Output the (X, Y) coordinate of the center of the cell containing the given text.  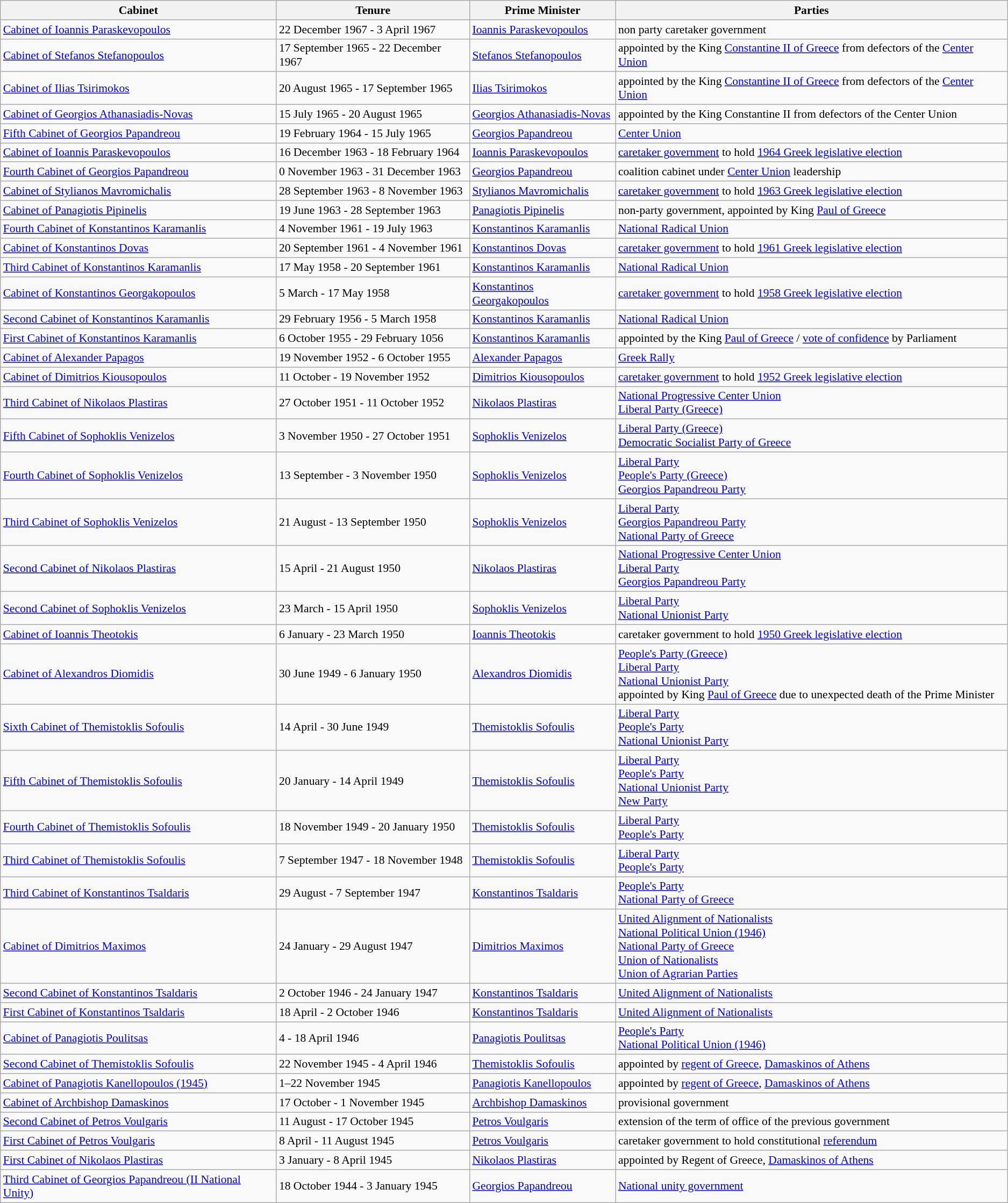
6 October 1955 - 29 February 1056 (373, 339)
First Cabinet of Nikolaos Plastiras (139, 1160)
Fifth Cabinet of Georgios Papandreou (139, 133)
Cabinet of Panagiotis Pipinelis (139, 210)
Georgios Athanasiadis-Novas (542, 114)
Cabinet of Konstantinos Dovas (139, 248)
3 November 1950 - 27 October 1951 (373, 435)
22 November 1945 - 4 April 1946 (373, 1064)
17 October - 1 November 1945 (373, 1102)
7 September 1947 - 18 November 1948 (373, 860)
Greek Rally (812, 358)
appointed by the King Constantine II from defectors of the Center Union (812, 114)
Alexander Papagos (542, 358)
Parties (812, 10)
Ilias Tsirimokos (542, 88)
Panagiotis Kanellopoulos (542, 1084)
19 June 1963 - 28 September 1963 (373, 210)
People's Party National Political Union (1946) (812, 1039)
Cabinet of Alexandros Diomidis (139, 674)
Liberal Party People's Party National Unionist Party (812, 728)
Second Cabinet of Konstantinos Tsaldaris (139, 993)
2 October 1946 - 24 January 1947 (373, 993)
3 January - 8 April 1945 (373, 1160)
18 April - 2 October 1946 (373, 1012)
20 January - 14 April 1949 (373, 781)
National unity government (812, 1186)
People's Party (Greece) Liberal PartyNational Unionist Party appointed by King Paul of Greece due to unexpected death of the Prime Minister (812, 674)
15 July 1965 - 20 August 1965 (373, 114)
Dimitrios Kiousopoulos (542, 377)
Prime Minister (542, 10)
caretaker government to hold 1961 Greek legislative election (812, 248)
14 April - 30 June 1949 (373, 728)
Third Cabinet of Nikolaos Plastiras (139, 403)
appointed by Regent of Greece, Damaskinos of Athens (812, 1160)
Liberal Party (Greece) Democratic Socialist Party of Greece (812, 435)
18 October 1944 - 3 January 1945 (373, 1186)
27 October 1951 - 11 October 1952 (373, 403)
Cabinet of Dimitrios Kiousopoulos (139, 377)
Cabinet (139, 10)
Stefanos Stefanopoulos (542, 55)
16 December 1963 - 18 February 1964 (373, 153)
28 September 1963 - 8 November 1963 (373, 191)
caretaker government to hold 1964 Greek legislative election (812, 153)
Second Cabinet of Konstantinos Karamanlis (139, 319)
Cabinet of Dimitrios Maximos (139, 947)
Fourth Cabinet of Sophoklis Venizelos (139, 475)
coalition cabinet under Center Union leadership (812, 172)
Dimitrios Maximos (542, 947)
5 March - 17 May 1958 (373, 293)
Fourth Cabinet of Konstantinos Karamanlis (139, 229)
21 August - 13 September 1950 (373, 522)
caretaker government to hold 1963 Greek legislative election (812, 191)
Third Cabinet of Themistoklis Sofoulis (139, 860)
Konstantinos Dovas (542, 248)
Cabinet of Konstantinos Georgakopoulos (139, 293)
Second Cabinet of Nikolaos Plastiras (139, 569)
22 December 1967 - 3 April 1967 (373, 30)
1–22 November 1945 (373, 1084)
11 October - 19 November 1952 (373, 377)
20 September 1961 - 4 November 1961 (373, 248)
First Cabinet of Konstantinos Karamanlis (139, 339)
non party caretaker government (812, 30)
provisional government (812, 1102)
17 September 1965 - 22 December 1967 (373, 55)
Ioannis Theotokis (542, 634)
29 August - 7 September 1947 (373, 893)
National Progressive Center Union Liberal Party (Greece) (812, 403)
Tenure (373, 10)
Liberal PartyNational Unionist Party (812, 608)
Konstantinos Georgakopoulos (542, 293)
Panagiotis Pipinelis (542, 210)
Cabinet of Stefanos Stefanopoulos (139, 55)
People's Party National Party of Greece (812, 893)
Second Cabinet of Petros Voulgaris (139, 1122)
First Cabinet of Konstantinos Tsaldaris (139, 1012)
caretaker government to hold 1958 Greek legislative election (812, 293)
18 November 1949 - 20 January 1950 (373, 828)
caretaker government to hold 1952 Greek legislative election (812, 377)
Fourth Cabinet of Georgios Papandreou (139, 172)
Third Cabinet of Konstantinos Tsaldaris (139, 893)
8 April - 11 August 1945 (373, 1141)
Sixth Cabinet of Themistoklis Sofoulis (139, 728)
0 November 1963 - 31 December 1963 (373, 172)
Stylianos Mavromichalis (542, 191)
Third Cabinet of Sophoklis Venizelos (139, 522)
First Cabinet of Petros Voulgaris (139, 1141)
29 February 1956 - 5 March 1958 (373, 319)
Panagiotis Poulitsas (542, 1039)
Liberal Party Georgios Papandreou PartyNational Party of Greece (812, 522)
Cabinet of Panagiotis Kanellopoulos (1945) (139, 1084)
National Progressive Center Union Liberal PartyGeorgios Papandreou Party (812, 569)
23 March - 15 April 1950 (373, 608)
Alexandros Diomidis (542, 674)
Liberal Party People's Party (Greece) Georgios Papandreou Party (812, 475)
13 September - 3 November 1950 (373, 475)
Center Union (812, 133)
Cabinet of Alexander Papagos (139, 358)
19 February 1964 - 15 July 1965 (373, 133)
Cabinet of Georgios Athanasiadis-Novas (139, 114)
Fifth Cabinet of Sophoklis Venizelos (139, 435)
Fourth Cabinet of Themistoklis Sofoulis (139, 828)
11 August - 17 October 1945 (373, 1122)
Second Cabinet of Sophoklis Venizelos (139, 608)
Cabinet of Ioannis Theotokis (139, 634)
6 January - 23 March 1950 (373, 634)
caretaker government to hold constitutional referendum (812, 1141)
Cabinet of Archbishop Damaskinos (139, 1102)
appointed by the King Paul of Greece / vote of confidence by Parliament (812, 339)
15 April - 21 August 1950 (373, 569)
Liberal Party People's Party National Unionist PartyNew Party (812, 781)
17 May 1958 - 20 September 1961 (373, 268)
Fifth Cabinet of Themistoklis Sofoulis (139, 781)
4 - 18 April 1946 (373, 1039)
extension of the term of office of the previous government (812, 1122)
caretaker government to hold 1950 Greek legislative election (812, 634)
Cabinet of Ilias Tsirimokos (139, 88)
Third Cabinet of Konstantinos Karamanlis (139, 268)
19 November 1952 - 6 October 1955 (373, 358)
30 June 1949 - 6 January 1950 (373, 674)
Cabinet of Panagiotis Poulitsas (139, 1039)
4 November 1961 - 19 July 1963 (373, 229)
20 August 1965 - 17 September 1965 (373, 88)
non-party government, appointed by King Paul of Greece (812, 210)
United Alignment of Nationalists National Political Union (1946) National Party of Greece Union of Nationalists Union of Agrarian Parties (812, 947)
Second Cabinet of Themistoklis Sofoulis (139, 1064)
24 January - 29 August 1947 (373, 947)
Cabinet of Stylianos Mavromichalis (139, 191)
Archbishop Damaskinos (542, 1102)
Third Cabinet of Georgios Papandreou (II National Unity) (139, 1186)
